Extract the (X, Y) coordinate from the center of the cell holding the provided text.  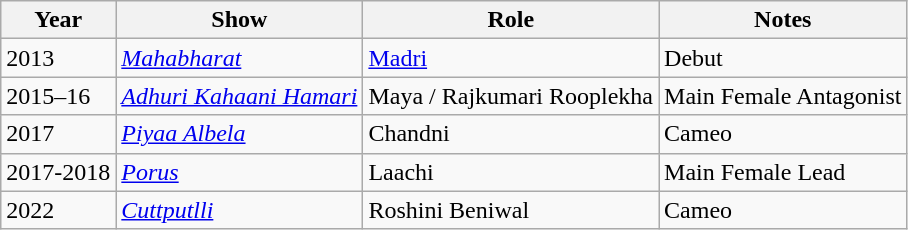
Cuttputlli (240, 210)
Adhuri Kahaani Hamari (240, 96)
Debut (783, 58)
Main Female Lead (783, 172)
2017-2018 (58, 172)
2013 (58, 58)
Maya / Rajkumari Rooplekha (511, 96)
2022 (58, 210)
Madri (511, 58)
2015–16 (58, 96)
Mahabharat (240, 58)
Chandni (511, 134)
Notes (783, 20)
Roshini Beniwal (511, 210)
Laachi (511, 172)
Main Female Antagonist (783, 96)
2017 (58, 134)
Porus (240, 172)
Show (240, 20)
Role (511, 20)
Piyaa Albela (240, 134)
Year (58, 20)
